Detect which cell encompasses the target text, then output its [x, y] center coordinate. 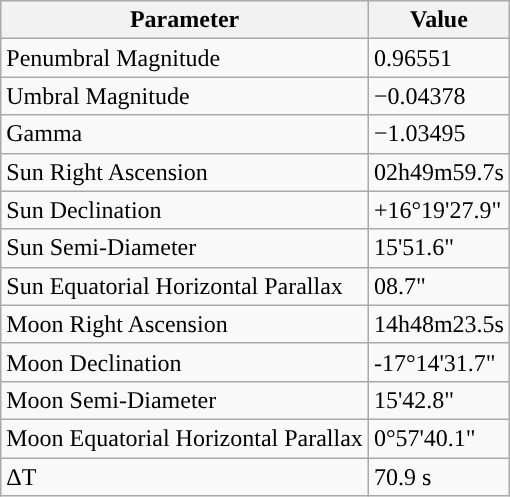
−1.03495 [438, 134]
Sun Equatorial Horizontal Parallax [185, 286]
-17°14'31.7" [438, 362]
15'51.6" [438, 248]
15'42.8" [438, 400]
Parameter [185, 20]
08.7" [438, 286]
Penumbral Magnitude [185, 58]
Value [438, 20]
Sun Right Ascension [185, 172]
02h49m59.7s [438, 172]
0.96551 [438, 58]
+16°19'27.9" [438, 210]
Umbral Magnitude [185, 96]
14h48m23.5s [438, 324]
Moon Semi-Diameter [185, 400]
Moon Equatorial Horizontal Parallax [185, 438]
ΔT [185, 477]
70.9 s [438, 477]
Moon Declination [185, 362]
Moon Right Ascension [185, 324]
0°57'40.1" [438, 438]
−0.04378 [438, 96]
Gamma [185, 134]
Sun Declination [185, 210]
Sun Semi-Diameter [185, 248]
